For the text-containing cell, return its midpoint in (X, Y) coordinate format. 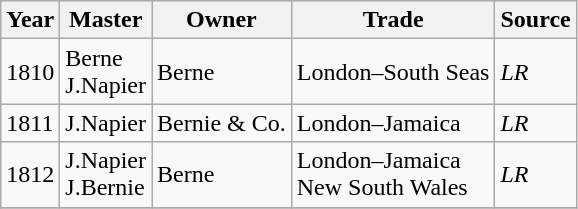
1810 (30, 72)
J.NapierJ.Bernie (106, 174)
Owner (222, 20)
Source (536, 20)
Trade (393, 20)
London–Jamaica (393, 123)
1811 (30, 123)
Master (106, 20)
BerneJ.Napier (106, 72)
London–JamaicaNew South Wales (393, 174)
J.Napier (106, 123)
London–South Seas (393, 72)
Year (30, 20)
1812 (30, 174)
Bernie & Co. (222, 123)
